Output the [x, y] coordinate of the center of the cell containing the given text.  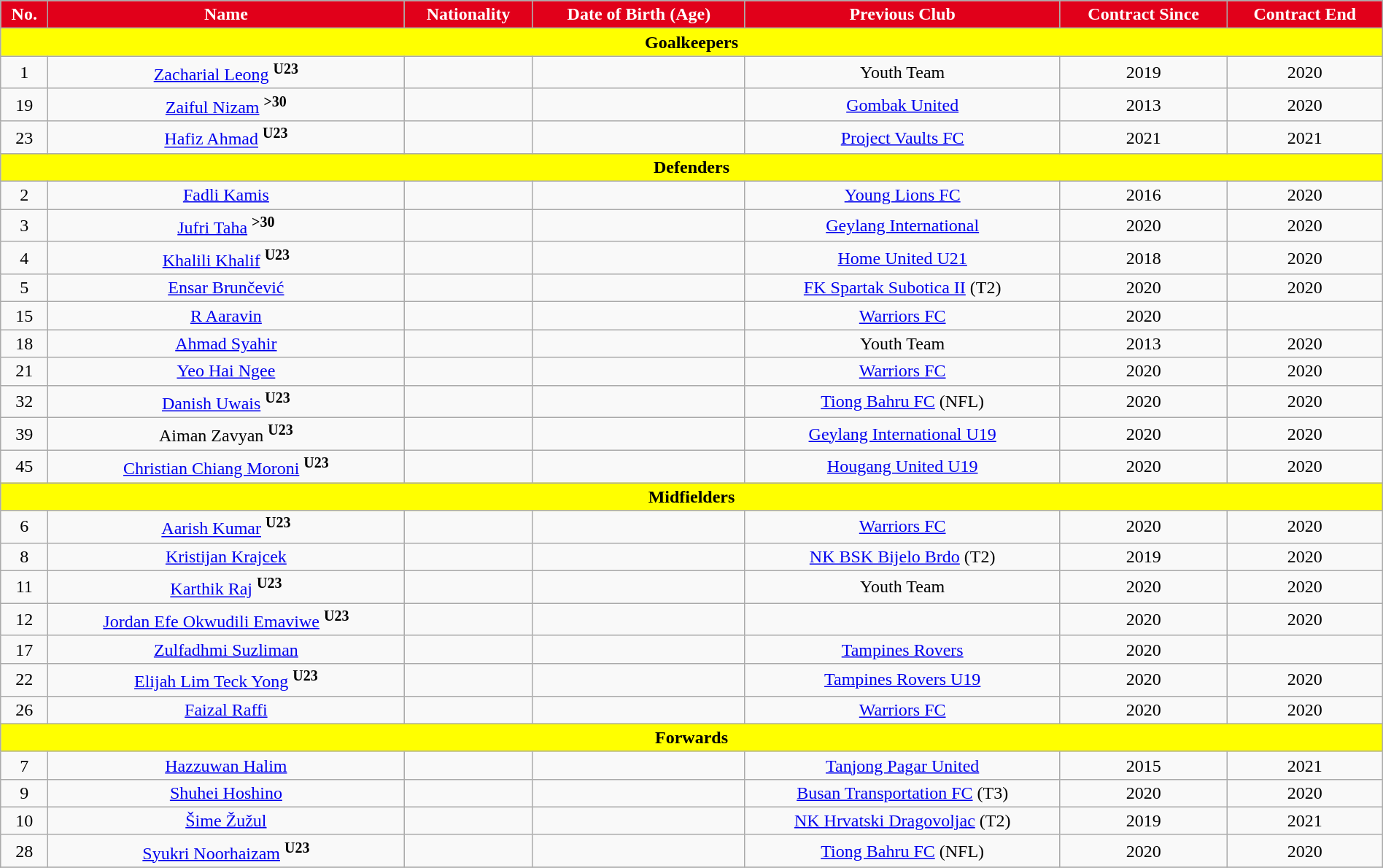
2 [25, 195]
28 [25, 850]
8 [25, 557]
45 [25, 467]
2016 [1144, 195]
Geylang International U19 [902, 435]
9 [25, 793]
17 [25, 649]
11 [25, 586]
15 [25, 316]
Syukri Noorhaizam U23 [226, 850]
Ensar Brunčević [226, 288]
Nationality [468, 15]
Defenders [691, 168]
NK Hrvatski Dragovoljac (T2) [902, 821]
Šime Žužul [226, 821]
18 [25, 344]
Elijah Lim Teck Yong U23 [226, 680]
26 [25, 710]
Home United U21 [902, 258]
7 [25, 765]
Young Lions FC [902, 195]
Karthik Raj U23 [226, 586]
Kristijan Krajcek [226, 557]
Previous Club [902, 15]
Danish Uwais U23 [226, 401]
Yeo Hai Ngee [226, 371]
3 [25, 226]
Fadli Kamis [226, 195]
No. [25, 15]
10 [25, 821]
21 [25, 371]
Contract End [1304, 15]
Name [226, 15]
22 [25, 680]
Zacharial Leong U23 [226, 73]
FK Spartak Subotica II (T2) [902, 288]
Date of Birth (Age) [639, 15]
Faizal Raffi [226, 710]
2015 [1144, 765]
Gombak United [902, 105]
Hazzuwan Halim [226, 765]
Tampines Rovers U19 [902, 680]
Contract Since [1144, 15]
Shuhei Hoshino [226, 793]
1 [25, 73]
NK BSK Bijelo Brdo (T2) [902, 557]
Project Vaults FC [902, 137]
Busan Transportation FC (T3) [902, 793]
Tampines Rovers [902, 649]
Jordan Efe Okwudili Emaviwe U23 [226, 620]
19 [25, 105]
Hafiz Ahmad U23 [226, 137]
Ahmad Syahir [226, 344]
39 [25, 435]
Tanjong Pagar United [902, 765]
12 [25, 620]
Christian Chiang Moroni U23 [226, 467]
Hougang United U19 [902, 467]
32 [25, 401]
Zulfadhmi Suzliman [226, 649]
2018 [1144, 258]
Jufri Taha >30 [226, 226]
Goalkeepers [691, 42]
Aarish Kumar U23 [226, 527]
Aiman Zavyan U23 [226, 435]
23 [25, 137]
5 [25, 288]
Forwards [691, 737]
6 [25, 527]
Geylang International [902, 226]
Khalili Khalif U23 [226, 258]
Midfielders [691, 497]
R Aaravin [226, 316]
4 [25, 258]
Zaiful Nizam >30 [226, 105]
